Scan for the cell matching the given text and deliver its [X, Y] coordinate at center. 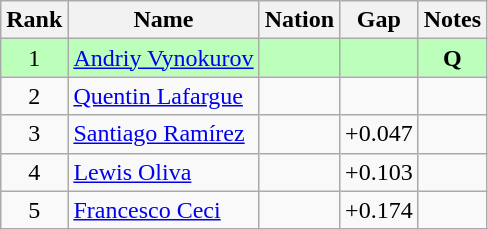
Gap [380, 20]
Francesco Ceci [164, 210]
+0.174 [380, 210]
Rank [34, 20]
Quentin Lafargue [164, 96]
2 [34, 96]
Q [452, 58]
5 [34, 210]
Nation [299, 20]
+0.103 [380, 172]
Andriy Vynokurov [164, 58]
1 [34, 58]
4 [34, 172]
Santiago Ramírez [164, 134]
Notes [452, 20]
+0.047 [380, 134]
3 [34, 134]
Name [164, 20]
Lewis Oliva [164, 172]
